Capture the cell that displays the provided text and extract its (x, y) central coordinate. 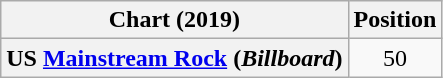
US Mainstream Rock (Billboard) (174, 58)
Position (395, 20)
50 (395, 58)
Chart (2019) (174, 20)
